Output the (x, y) coordinate of the center of the cell containing the given text.  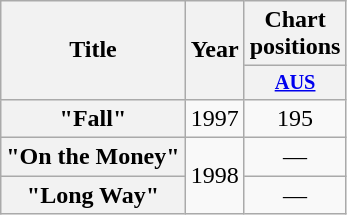
AUS (295, 83)
"Fall" (93, 118)
Year (214, 50)
Title (93, 50)
195 (295, 118)
1997 (214, 118)
"On the Money" (93, 157)
Chart positions (295, 34)
1998 (214, 176)
"Long Way" (93, 195)
